Output the (x, y) coordinate of the center of the cell containing the given text.  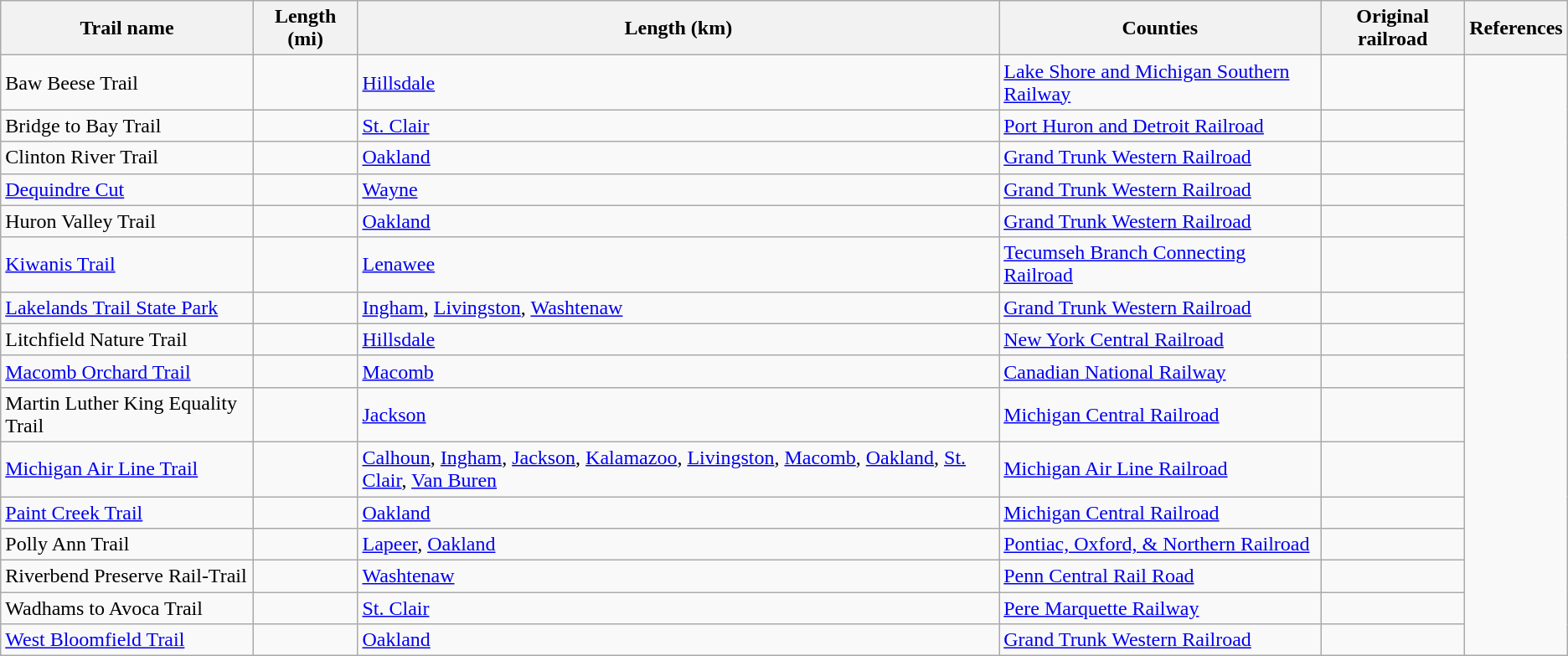
Penn Central Rail Road (1160, 576)
Pere Marquette Railway (1160, 608)
Wayne (678, 189)
Michigan Air Line Trail (127, 469)
Lenawee (678, 265)
Macomb (678, 371)
Macomb Orchard Trail (127, 371)
Original railroad (1393, 28)
Ingham, Livingston, Washtenaw (678, 307)
Length (mi) (305, 28)
Michigan Air Line Railroad (1160, 469)
References (1516, 28)
Baw Beese Trail (127, 82)
Kiwanis Trail (127, 265)
Lake Shore and Michigan Southern Railway (1160, 82)
Washtenaw (678, 576)
Huron Valley Trail (127, 221)
Riverbend Preserve Rail-Trail (127, 576)
West Bloomfield Trail (127, 640)
Dequindre Cut (127, 189)
Wadhams to Avoca Trail (127, 608)
Polly Ann Trail (127, 545)
New York Central Railroad (1160, 339)
Canadian National Railway (1160, 371)
Counties (1160, 28)
Lakelands Trail State Park (127, 307)
Pontiac, Oxford, & Northern Railroad (1160, 545)
Length (km) (678, 28)
Martin Luther King Equality Trail (127, 414)
Calhoun, Ingham, Jackson, Kalamazoo, Livingston, Macomb, Oakland, St. Clair, Van Buren (678, 469)
Trail name (127, 28)
Port Huron and Detroit Railroad (1160, 126)
Litchfield Nature Trail (127, 339)
Clinton River Trail (127, 158)
Jackson (678, 414)
Tecumseh Branch Connecting Railroad (1160, 265)
Lapeer, Oakland (678, 545)
Bridge to Bay Trail (127, 126)
Paint Creek Trail (127, 512)
